Return [X, Y] of the center of cell containing provided text 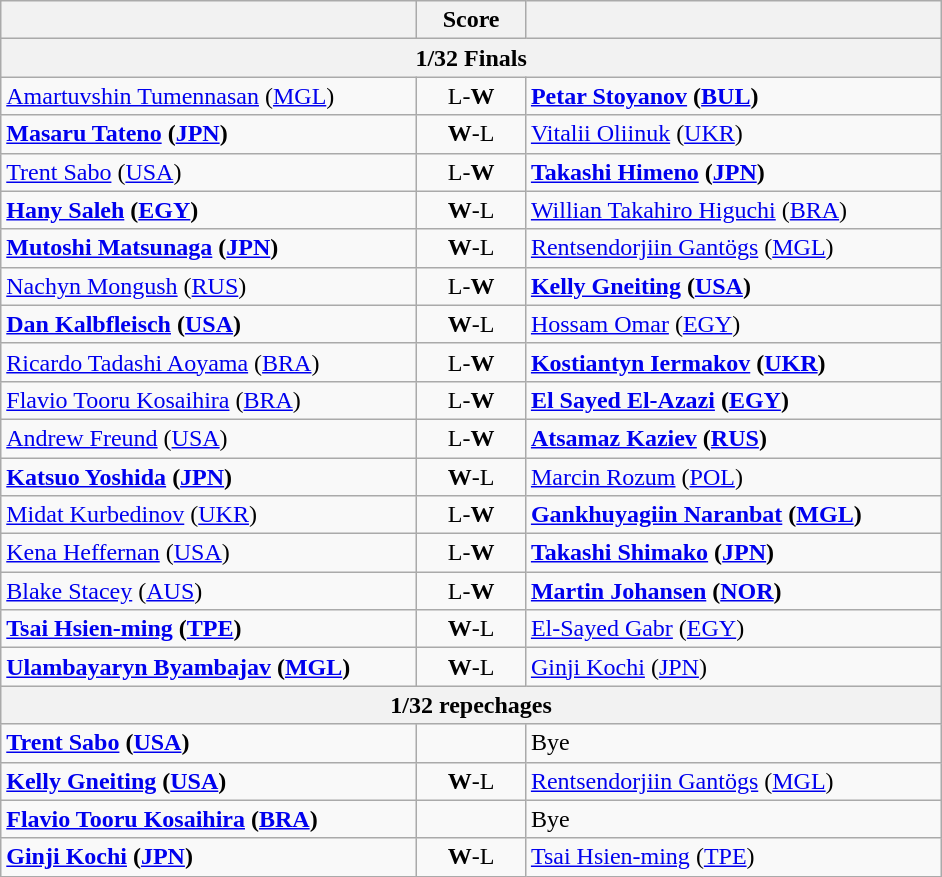
Marcin Rozum (POL) [733, 477]
Hossam Omar (EGY) [733, 324]
Kostiantyn Iermakov (UKR) [733, 362]
1/32 repechages [472, 705]
El Sayed El-Azazi (EGY) [733, 400]
Ulambayaryn Byambajav (MGL) [209, 667]
Amartuvshin Tumennasan (MGL) [209, 96]
Masaru Tateno (JPN) [209, 134]
Katsuo Yoshida (JPN) [209, 477]
Petar Stoyanov (BUL) [733, 96]
Kena Heffernan (USA) [209, 553]
Takashi Shimako (JPN) [733, 553]
Atsamaz Kaziev (RUS) [733, 438]
Blake Stacey (AUS) [209, 591]
Andrew Freund (USA) [209, 438]
Martin Johansen (NOR) [733, 591]
Nachyn Mongush (RUS) [209, 286]
Midat Kurbedinov (UKR) [209, 515]
Mutoshi Matsunaga (JPN) [209, 248]
Takashi Himeno (JPN) [733, 172]
Willian Takahiro Higuchi (BRA) [733, 210]
Ricardo Tadashi Aoyama (BRA) [209, 362]
Vitalii Oliinuk (UKR) [733, 134]
Hany Saleh (EGY) [209, 210]
Score [472, 20]
Dan Kalbfleisch (USA) [209, 324]
El-Sayed Gabr (EGY) [733, 629]
1/32 Finals [472, 58]
Gankhuyagiin Naranbat (MGL) [733, 515]
